Extract the (x, y) coordinate from the center of the cell holding the provided text.  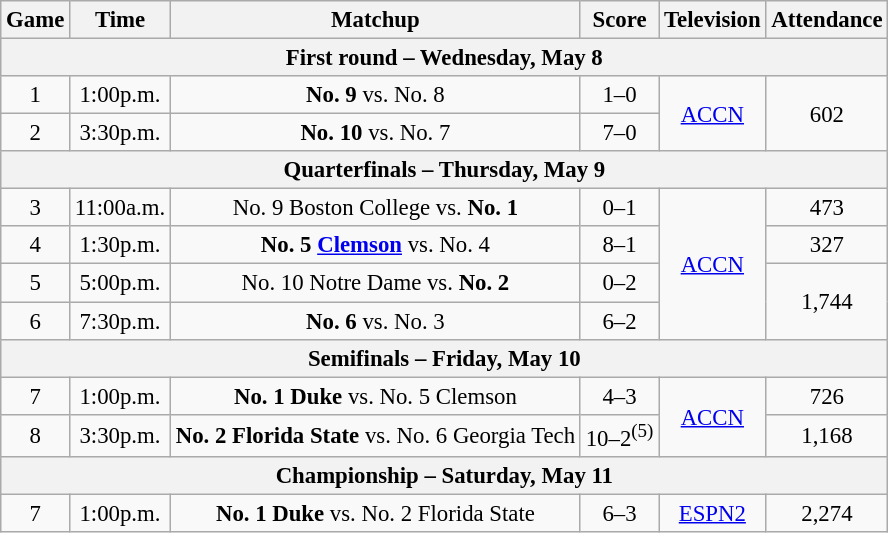
Attendance (827, 20)
8–1 (619, 245)
6–2 (619, 321)
3 (36, 208)
Championship – Saturday, May 11 (444, 476)
6 (36, 321)
ESPN2 (712, 513)
8 (36, 435)
1:30p.m. (120, 245)
1–0 (619, 95)
No. 2 Florida State vs. No. 6 Georgia Tech (375, 435)
1,168 (827, 435)
4–3 (619, 396)
5:00p.m. (120, 283)
7:30p.m. (120, 321)
602 (827, 114)
Quarterfinals – Thursday, May 9 (444, 170)
Semifinals – Friday, May 10 (444, 358)
0–2 (619, 283)
5 (36, 283)
11:00a.m. (120, 208)
327 (827, 245)
7–0 (619, 133)
No. 6 vs. No. 3 (375, 321)
0–1 (619, 208)
10–2(5) (619, 435)
Television (712, 20)
Game (36, 20)
4 (36, 245)
1 (36, 95)
Matchup (375, 20)
No. 5 Clemson vs. No. 4 (375, 245)
726 (827, 396)
473 (827, 208)
2 (36, 133)
6–3 (619, 513)
1,744 (827, 302)
No. 1 Duke vs. No. 2 Florida State (375, 513)
No. 9 Boston College vs. No. 1 (375, 208)
Score (619, 20)
First round – Wednesday, May 8 (444, 58)
No. 10 Notre Dame vs. No. 2 (375, 283)
No. 1 Duke vs. No. 5 Clemson (375, 396)
Time (120, 20)
No. 10 vs. No. 7 (375, 133)
No. 9 vs. No. 8 (375, 95)
2,274 (827, 513)
